Extract the (X, Y) coordinate from the center of the cell holding the provided text.  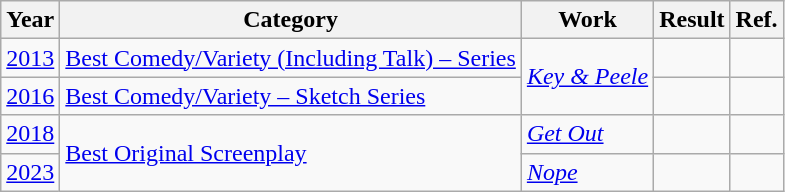
Category (291, 20)
Key & Peele (587, 77)
Ref. (756, 20)
Best Comedy/Variety – Sketch Series (291, 96)
2013 (30, 58)
Get Out (587, 134)
Work (587, 20)
Result (692, 20)
Nope (587, 172)
2016 (30, 96)
2018 (30, 134)
Year (30, 20)
Best Original Screenplay (291, 153)
2023 (30, 172)
Best Comedy/Variety (Including Talk) – Series (291, 58)
